Output the [x, y] coordinate of the center of the cell containing the given text.  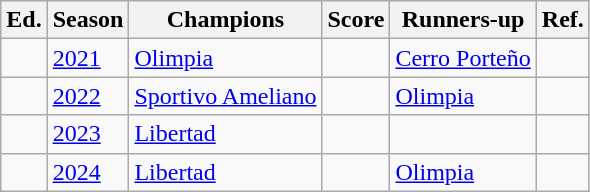
2023 [88, 134]
Ref. [562, 20]
Season [88, 20]
Cerro Porteño [463, 58]
Score [356, 20]
2024 [88, 172]
2021 [88, 58]
2022 [88, 96]
Champions [226, 20]
Sportivo Ameliano [226, 96]
Ed. [24, 20]
Runners-up [463, 20]
